Return the [X, Y] coordinate for the center point of the cell that contains the specified text.  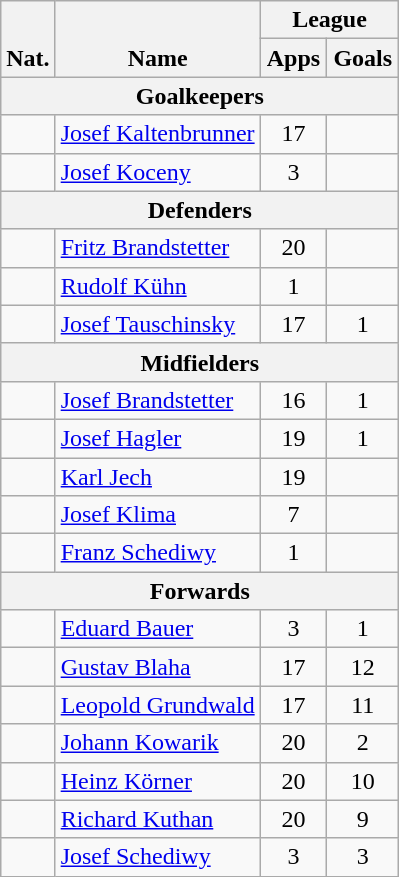
Midfielders [200, 362]
Goals [363, 58]
Heinz Körner [158, 781]
11 [363, 705]
Goalkeepers [200, 96]
16 [294, 400]
7 [294, 515]
Rudolf Kühn [158, 286]
2 [363, 743]
Josef Klima [158, 515]
Fritz Brandstetter [158, 248]
Franz Schediwy [158, 553]
Johann Kowarik [158, 743]
Gustav Blaha [158, 667]
Nat. [28, 39]
Josef Brandstetter [158, 400]
9 [363, 819]
Eduard Bauer [158, 629]
Forwards [200, 591]
Apps [294, 58]
Josef Schediwy [158, 857]
Name [158, 39]
Defenders [200, 210]
Leopold Grundwald [158, 705]
Karl Jech [158, 477]
Josef Kaltenbrunner [158, 134]
12 [363, 667]
10 [363, 781]
Josef Koceny [158, 172]
League [330, 20]
Richard Kuthan [158, 819]
Josef Hagler [158, 438]
Josef Tauschinsky [158, 324]
